Capture the cell that displays the provided text and extract its [X, Y] central coordinate. 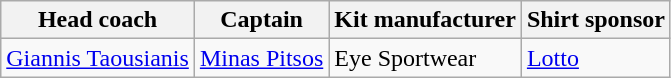
Kit manufacturer [426, 20]
Lotto [596, 58]
Eye Sportwear [426, 58]
Head coach [98, 20]
Shirt sponsor [596, 20]
Captain [261, 20]
Minas Pitsos [261, 58]
Giannis Taousianis [98, 58]
